Output the [X, Y] coordinate of the center of the cell containing the given text.  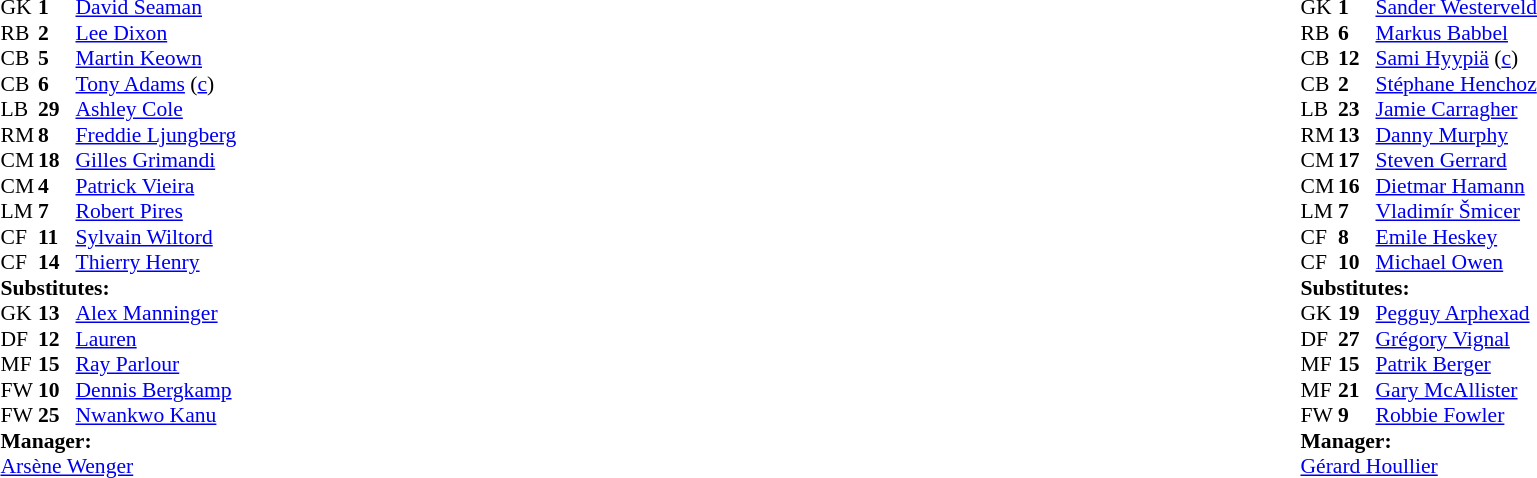
Martin Keown [156, 59]
18 [57, 161]
Michael Owen [1456, 263]
4 [57, 186]
11 [57, 237]
Sylvain Wiltord [156, 237]
Tony Adams (c) [156, 84]
Nwankwo Kanu [156, 415]
27 [1357, 339]
Lee Dixon [156, 33]
Patrik Berger [1456, 365]
Stéphane Henchoz [1456, 84]
Alex Manninger [156, 313]
Vladimír Šmicer [1456, 211]
Dietmar Hamann [1456, 186]
21 [1357, 390]
16 [1357, 186]
Steven Gerrard [1456, 161]
Ashley Cole [156, 109]
19 [1357, 313]
Freddie Ljungberg [156, 135]
Lauren [156, 339]
Gary McAllister [1456, 390]
25 [57, 415]
Danny Murphy [1456, 135]
Jamie Carragher [1456, 109]
Markus Babbel [1456, 33]
Robbie Fowler [1456, 415]
Thierry Henry [156, 263]
Grégory Vignal [1456, 339]
17 [1357, 161]
5 [57, 59]
9 [1357, 415]
Ray Parlour [156, 365]
Sami Hyypiä (c) [1456, 59]
Robert Pires [156, 211]
14 [57, 263]
Gilles Grimandi [156, 161]
Patrick Vieira [156, 186]
Emile Heskey [1456, 237]
Pegguy Arphexad [1456, 313]
23 [1357, 109]
Dennis Bergkamp [156, 390]
29 [57, 109]
